For the text-containing cell, return its midpoint in [X, Y] coordinate format. 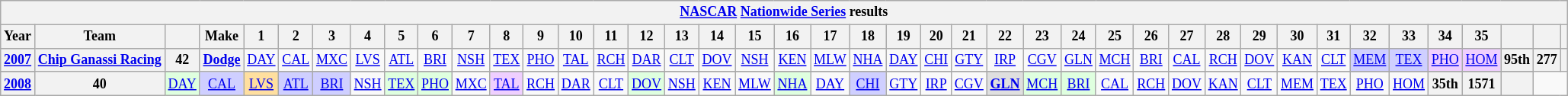
24 [1079, 37]
NASCAR Nationwide Series results [784, 12]
42 [182, 59]
16 [792, 37]
6 [436, 37]
Team [99, 37]
2007 [18, 59]
25 [1115, 37]
4 [367, 37]
30 [1298, 37]
40 [99, 84]
23 [1042, 37]
27 [1187, 37]
35 [1481, 37]
2008 [18, 84]
7 [471, 37]
29 [1259, 37]
13 [681, 37]
2 [296, 37]
26 [1151, 37]
28 [1223, 37]
9 [541, 37]
5 [402, 37]
15 [754, 37]
3 [332, 37]
17 [830, 37]
20 [936, 37]
12 [647, 37]
Make [222, 37]
21 [969, 37]
277 [1547, 59]
10 [576, 37]
Year [18, 37]
Dodge [222, 59]
Chip Ganassi Racing [99, 59]
1 [261, 37]
14 [717, 37]
34 [1445, 37]
35th [1445, 84]
1571 [1481, 84]
19 [904, 37]
18 [868, 37]
32 [1370, 37]
11 [611, 37]
95th [1518, 59]
33 [1410, 37]
22 [1005, 37]
8 [507, 37]
31 [1333, 37]
